Pinpoint the cell where the given text exists, returning its [X, Y] midpoint coordinate. 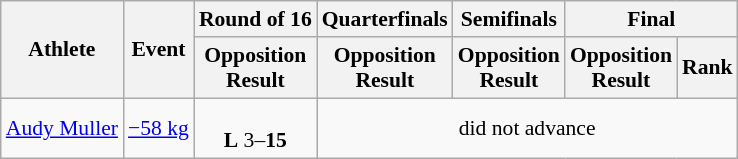
L 3–15 [256, 128]
did not advance [528, 128]
−58 kg [158, 128]
Rank [708, 68]
Final [652, 19]
Quarterfinals [385, 19]
Audy Muller [62, 128]
Round of 16 [256, 19]
Athlete [62, 50]
Semifinals [509, 19]
Event [158, 50]
